For the text-containing cell, return its midpoint in [x, y] coordinate format. 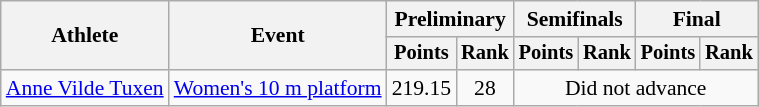
Did not advance [636, 88]
Semifinals [575, 19]
Event [278, 36]
Athlete [85, 36]
Final [697, 19]
Anne Vilde Tuxen [85, 88]
Women's 10 m platform [278, 88]
Preliminary [450, 19]
219.15 [422, 88]
28 [485, 88]
